Extract the [x, y] coordinate from the center of the cell holding the provided text.  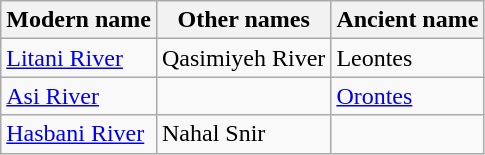
Leontes [408, 58]
Modern name [79, 20]
Hasbani River [79, 134]
Other names [243, 20]
Litani River [79, 58]
Asi River [79, 96]
Qasimiyeh River [243, 58]
Ancient name [408, 20]
Orontes [408, 96]
Nahal Snir [243, 134]
